Identify which cell holds the provided text, then report its (X, Y) central coordinate. 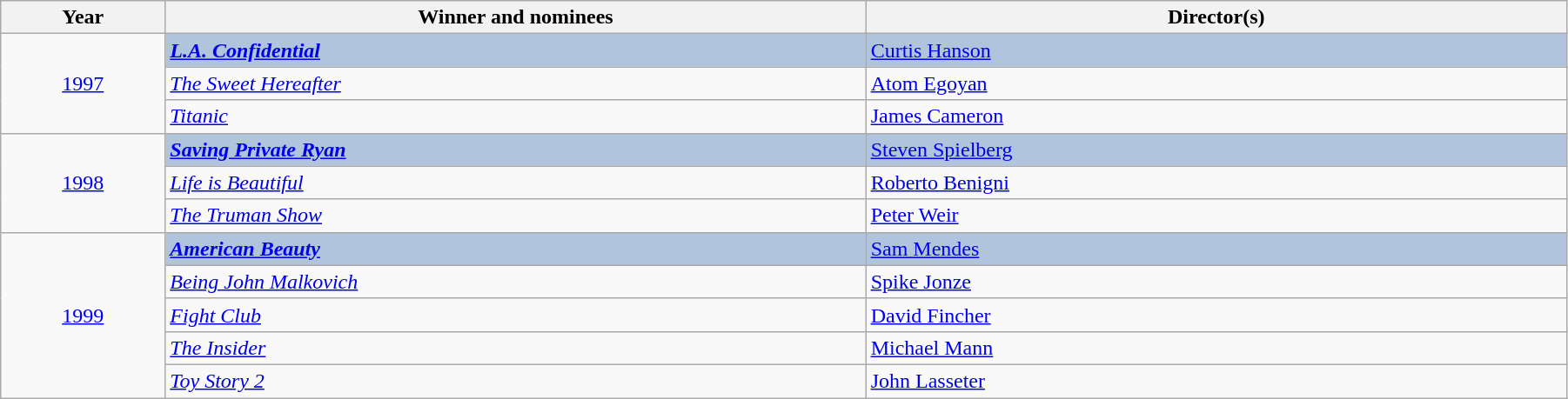
1998 (84, 183)
1997 (84, 83)
Curtis Hanson (1216, 50)
Sam Mendes (1216, 249)
Director(s) (1216, 17)
Year (84, 17)
Toy Story 2 (515, 381)
Peter Weir (1216, 216)
Steven Spielberg (1216, 150)
Titanic (515, 116)
The Truman Show (515, 216)
American Beauty (515, 249)
John Lasseter (1216, 381)
L.A. Confidential (515, 50)
Being John Malkovich (515, 282)
Life is Beautiful (515, 183)
Fight Club (515, 315)
The Sweet Hereafter (515, 83)
1999 (84, 315)
Atom Egoyan (1216, 83)
Winner and nominees (515, 17)
David Fincher (1216, 315)
Spike Jonze (1216, 282)
Roberto Benigni (1216, 183)
The Insider (515, 348)
Saving Private Ryan (515, 150)
Michael Mann (1216, 348)
James Cameron (1216, 116)
